Pinpoint the cell where the given text exists, returning its [x, y] midpoint coordinate. 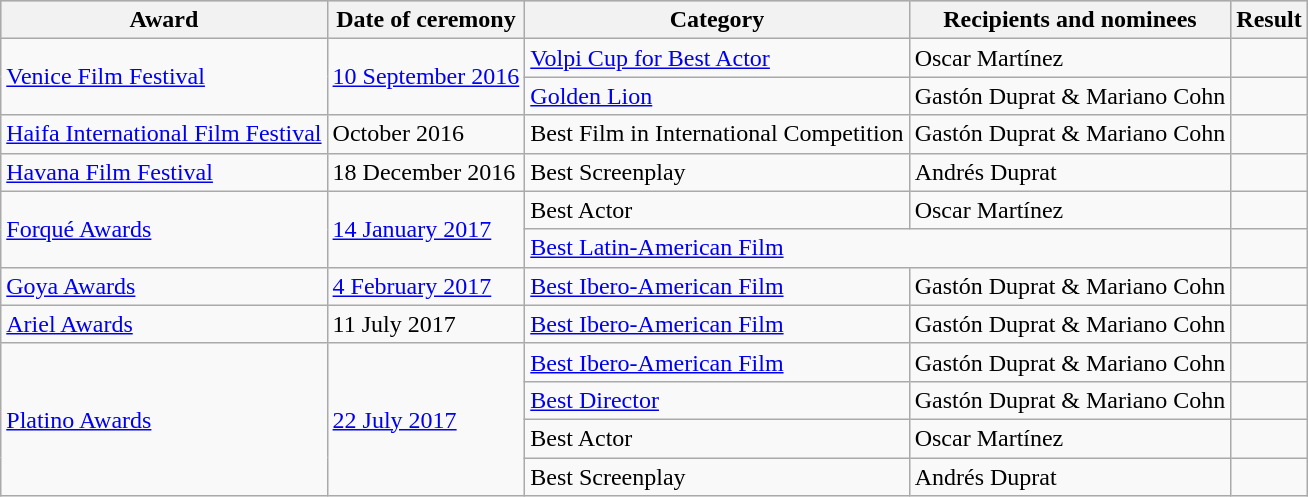
Ariel Awards [164, 324]
Volpi Cup for Best Actor [717, 58]
4 February 2017 [426, 286]
18 December 2016 [426, 172]
October 2016 [426, 134]
22 July 2017 [426, 419]
10 September 2016 [426, 77]
Date of ceremony [426, 20]
Category [717, 20]
Goya Awards [164, 286]
Havana Film Festival [164, 172]
14 January 2017 [426, 229]
Result [1269, 20]
Golden Lion [717, 96]
Haifa International Film Festival [164, 134]
Award [164, 20]
Venice Film Festival [164, 77]
Best Latin-American Film [878, 248]
Best Director [717, 400]
Best Film in International Competition [717, 134]
Recipients and nominees [1070, 20]
11 July 2017 [426, 324]
Forqué Awards [164, 229]
Platino Awards [164, 419]
